Scan for the cell matching the given text and deliver its (X, Y) coordinate at center. 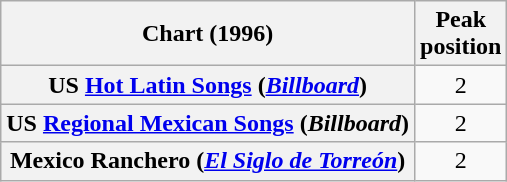
Mexico Ranchero (El Siglo de Torreón) (208, 161)
US Regional Mexican Songs (Billboard) (208, 123)
Peakposition (461, 34)
Chart (1996) (208, 34)
US Hot Latin Songs (Billboard) (208, 85)
